Find where the given text appears and provide that cell's center as [x, y] coordinate. 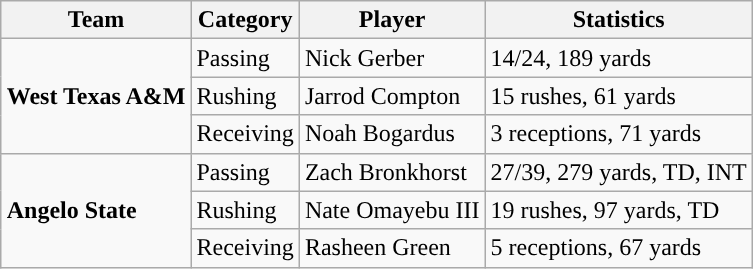
14/24, 189 yards [618, 58]
Team [96, 20]
5 receptions, 67 yards [618, 248]
15 rushes, 61 yards [618, 96]
19 rushes, 97 yards, TD [618, 210]
Noah Bogardus [392, 134]
3 receptions, 71 yards [618, 134]
Zach Bronkhorst [392, 172]
Nate Omayebu III [392, 210]
Angelo State [96, 210]
West Texas A&M [96, 96]
Player [392, 20]
Statistics [618, 20]
Category [245, 20]
Jarrod Compton [392, 96]
Nick Gerber [392, 58]
Rasheen Green [392, 248]
27/39, 279 yards, TD, INT [618, 172]
